Determine the (x, y) coordinate at the center of the cell enclosing the given text.  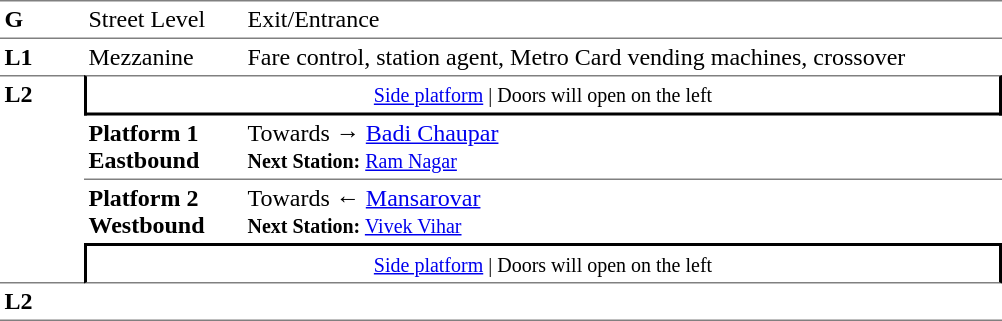
L2 (42, 179)
Exit/Entrance (622, 20)
G (42, 20)
Towards → Badi ChauparNext Station: Ram Nagar (622, 148)
L1 (42, 57)
Platform 1Eastbound (164, 148)
Fare control, station agent, Metro Card vending machines, crossover (622, 57)
Street Level (164, 20)
Towards ← MansarovarNext Station: Vivek Vihar (622, 212)
Platform 2Westbound (164, 212)
Mezzanine (164, 57)
